Output the (x, y) coordinate of the center of the cell containing the given text.  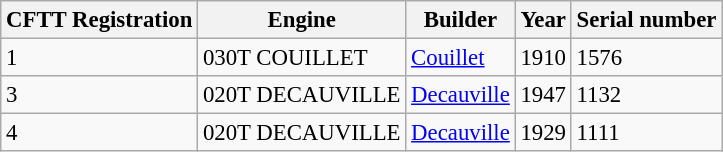
1929 (543, 133)
1 (100, 58)
1947 (543, 95)
Engine (302, 20)
030T COUILLET (302, 58)
3 (100, 95)
1576 (646, 58)
Serial number (646, 20)
CFTT Registration (100, 20)
Year (543, 20)
4 (100, 133)
1111 (646, 133)
1132 (646, 95)
1910 (543, 58)
Builder (460, 20)
Couillet (460, 58)
